Return (X, Y) of the center of cell containing provided text 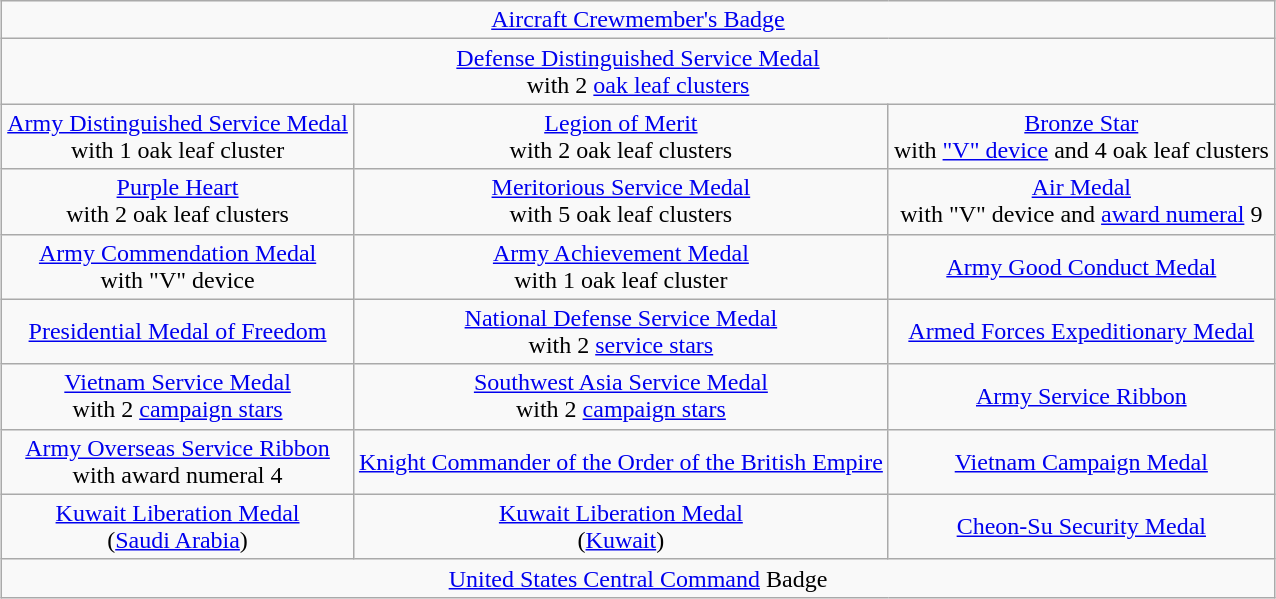
Vietnam Campaign Medal (1081, 462)
United States Central Command Badge (638, 578)
Army Achievement Medal with 1 oak leaf cluster (620, 266)
Defense Distinguished Service Medal with 2 oak leaf clusters (638, 72)
Meritorious Service Medal with 5 oak leaf clusters (620, 202)
Purple Heart with 2 oak leaf clusters (178, 202)
Southwest Asia Service Medal with 2 campaign stars (620, 396)
Cheon-Su Security Medal (1081, 526)
Army Overseas Service Ribbon with award numeral 4 (178, 462)
Kuwait Liberation Medal (Saudi Arabia) (178, 526)
Army Commendation Medal with "V" device (178, 266)
Armed Forces Expeditionary Medal (1081, 332)
Kuwait Liberation Medal (Kuwait) (620, 526)
Bronze Star with "V" device and 4 oak leaf clusters (1081, 136)
Army Distinguished Service Medal with 1 oak leaf cluster (178, 136)
Legion of Merit with 2 oak leaf clusters (620, 136)
Aircraft Crewmember's Badge (638, 20)
Army Service Ribbon (1081, 396)
Presidential Medal of Freedom (178, 332)
Army Good Conduct Medal (1081, 266)
Vietnam Service Medal with 2 campaign stars (178, 396)
Air Medal with "V" device and award numeral 9 (1081, 202)
Knight Commander of the Order of the British Empire (620, 462)
National Defense Service Medal with 2 service stars (620, 332)
